Scan for the cell matching the given text and deliver its (X, Y) coordinate at center. 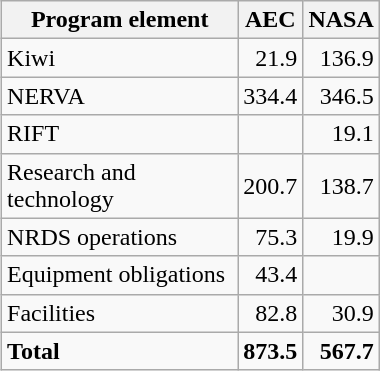
873.5 (270, 351)
30.9 (341, 313)
138.7 (341, 186)
200.7 (270, 186)
82.8 (270, 313)
334.4 (270, 96)
Total (120, 351)
AEC (270, 20)
75.3 (270, 237)
Kiwi (120, 58)
NRDS operations (120, 237)
NERVA (120, 96)
136.9 (341, 58)
RIFT (120, 134)
NASA (341, 20)
21.9 (270, 58)
19.1 (341, 134)
Program element (120, 20)
567.7 (341, 351)
Facilities (120, 313)
346.5 (341, 96)
Equipment obligations (120, 275)
43.4 (270, 275)
19.9 (341, 237)
Research and technology (120, 186)
